Identify which cell holds the provided text, then report its (X, Y) central coordinate. 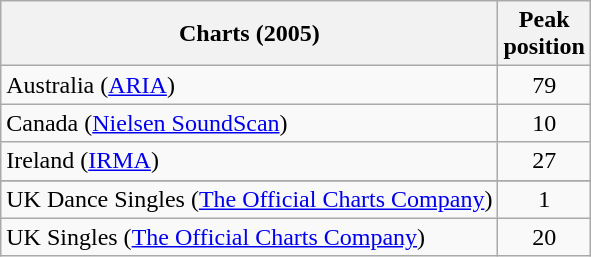
1 (544, 199)
20 (544, 237)
Peakposition (544, 34)
Charts (2005) (250, 34)
27 (544, 161)
Canada (Nielsen SoundScan) (250, 123)
10 (544, 123)
79 (544, 85)
UK Singles (The Official Charts Company) (250, 237)
UK Dance Singles (The Official Charts Company) (250, 199)
Australia (ARIA) (250, 85)
Ireland (IRMA) (250, 161)
